Extract the (X, Y) coordinate from the center of the cell holding the provided text.  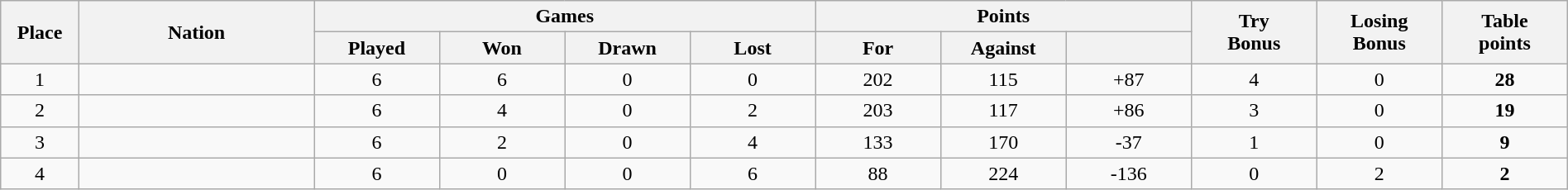
203 (878, 111)
117 (1003, 111)
-37 (1129, 142)
-136 (1129, 173)
Drawn (628, 48)
Tablepoints (1505, 32)
Played (377, 48)
Won (502, 48)
+86 (1129, 111)
Points (1004, 17)
Lost (753, 48)
88 (878, 173)
LosingBonus (1379, 32)
TryBonus (1254, 32)
Against (1003, 48)
202 (878, 79)
9 (1505, 142)
28 (1505, 79)
224 (1003, 173)
+87 (1129, 79)
Games (565, 17)
170 (1003, 142)
For (878, 48)
133 (878, 142)
Nation (196, 32)
Place (40, 32)
115 (1003, 79)
19 (1505, 111)
